Find where the given text appears and provide that cell's center as (X, Y) coordinate. 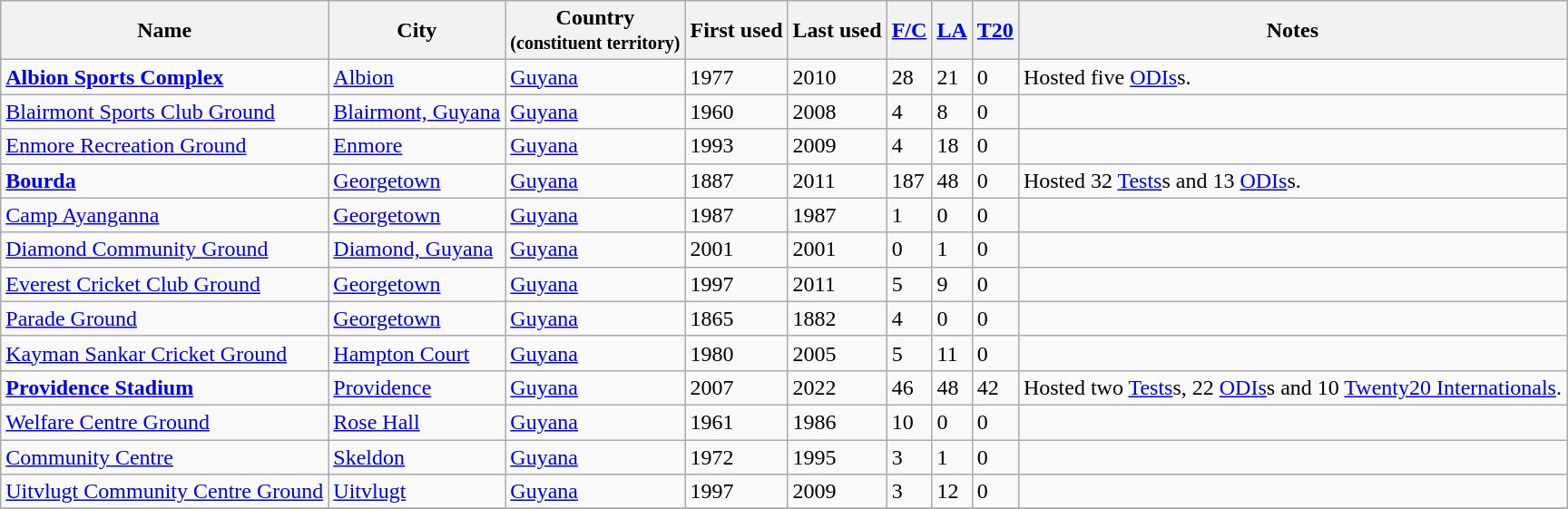
9 (952, 284)
Kayman Sankar Cricket Ground (165, 353)
10 (909, 422)
Skeldon (417, 456)
1865 (737, 318)
Blairmont, Guyana (417, 112)
11 (952, 353)
City (417, 31)
Hosted two Testss, 22 ODIss and 10 Twenty20 Internationals. (1292, 387)
Parade Ground (165, 318)
Everest Cricket Club Ground (165, 284)
Albion (417, 77)
First used (737, 31)
1995 (837, 456)
2007 (737, 387)
Camp Ayanganna (165, 215)
2008 (837, 112)
Welfare Centre Ground (165, 422)
Country(constituent territory) (595, 31)
Hosted five ODIss. (1292, 77)
12 (952, 492)
1972 (737, 456)
Name (165, 31)
Uitvlugt (417, 492)
2005 (837, 353)
T20 (995, 31)
Diamond Community Ground (165, 250)
1980 (737, 353)
1960 (737, 112)
Providence Stadium (165, 387)
Uitvlugt Community Centre Ground (165, 492)
Hampton Court (417, 353)
Providence (417, 387)
Enmore Recreation Ground (165, 146)
Hosted 32 Testss and 13 ODIss. (1292, 181)
21 (952, 77)
187 (909, 181)
Albion Sports Complex (165, 77)
Notes (1292, 31)
1961 (737, 422)
LA (952, 31)
1993 (737, 146)
Community Centre (165, 456)
42 (995, 387)
46 (909, 387)
18 (952, 146)
2010 (837, 77)
Rose Hall (417, 422)
F/C (909, 31)
1882 (837, 318)
Bourda (165, 181)
1986 (837, 422)
2022 (837, 387)
1977 (737, 77)
1887 (737, 181)
Diamond, Guyana (417, 250)
8 (952, 112)
Blairmont Sports Club Ground (165, 112)
Last used (837, 31)
Enmore (417, 146)
28 (909, 77)
